For the text-containing cell, return its midpoint in (X, Y) coordinate format. 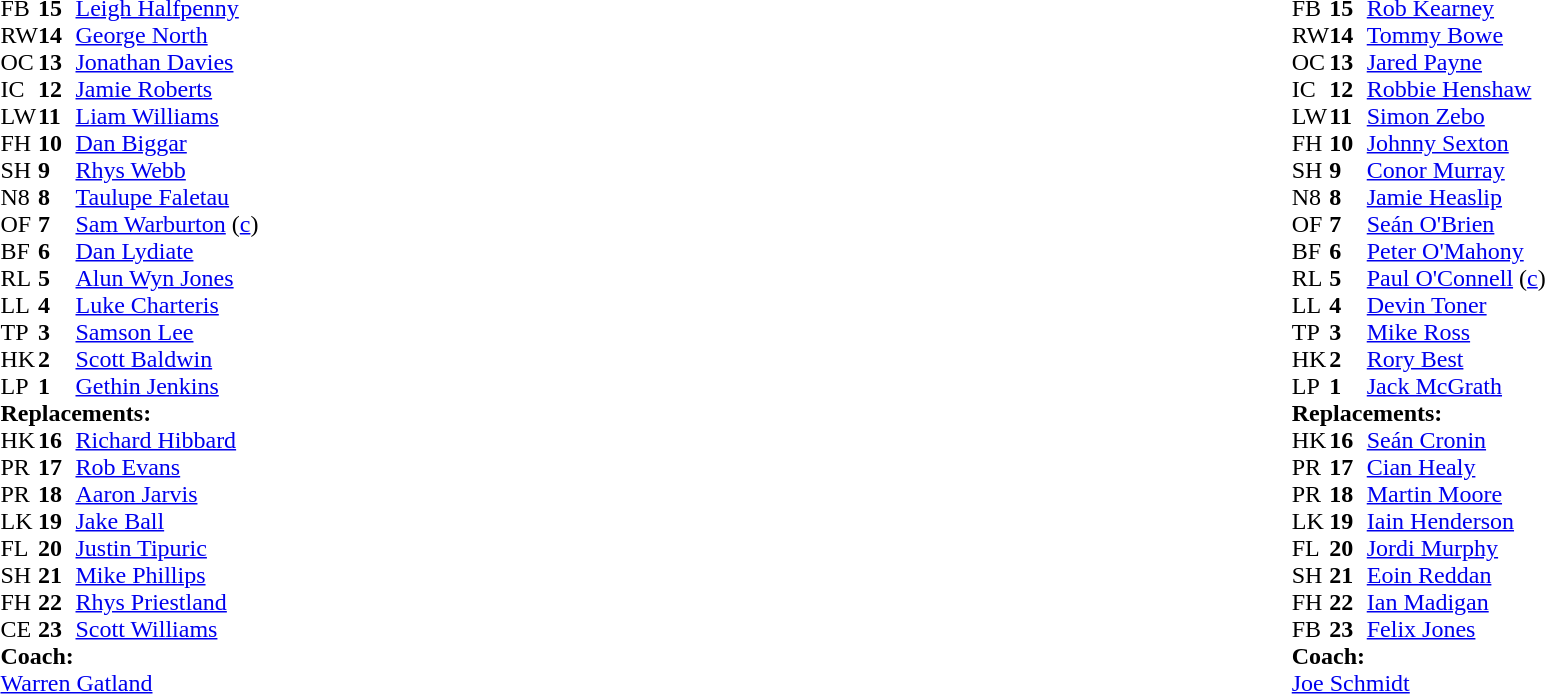
Jake Ball (168, 522)
Jonathan Davies (168, 62)
Scott Williams (168, 630)
Liam Williams (168, 116)
Alun Wyn Jones (168, 278)
Samson Lee (168, 332)
Mike Phillips (168, 576)
Replacements: (129, 414)
Luke Charteris (168, 306)
Dan Biggar (168, 144)
Taulupe Faletau (168, 198)
Rhys Priestland (168, 602)
CE (19, 630)
Justin Tipuric (168, 548)
Jamie Roberts (168, 90)
George North (168, 36)
Rob Evans (168, 468)
Gethin Jenkins (168, 386)
Richard Hibbard (168, 440)
Sam Warburton (c) (168, 224)
Scott Baldwin (168, 360)
Dan Lydiate (168, 252)
Aaron Jarvis (168, 494)
Coach: (129, 656)
Rhys Webb (168, 170)
FB (1311, 630)
